Identify which cell holds the provided text, then report its [x, y] central coordinate. 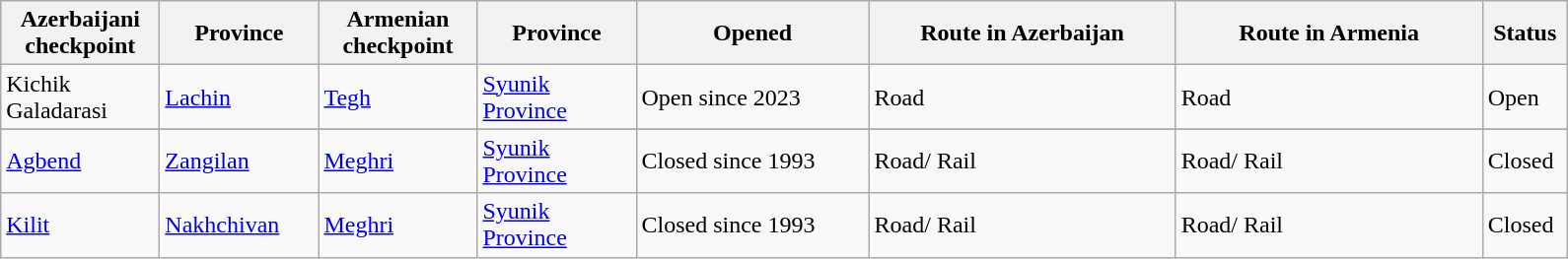
Zangilan [239, 162]
Open since 2023 [752, 97]
Armenian checkpoint [398, 33]
Azerbaijani checkpoint [81, 33]
Lachin [239, 97]
Tegh [398, 97]
Nakhchivan [239, 225]
Agbend [81, 162]
Opened [752, 33]
Route in Armenia [1329, 33]
Kichik Galadarasi [81, 97]
Route in Azerbaijan [1022, 33]
Kilit [81, 225]
Open [1525, 97]
Status [1525, 33]
